Detect which cell encompasses the target text, then output its [x, y] center coordinate. 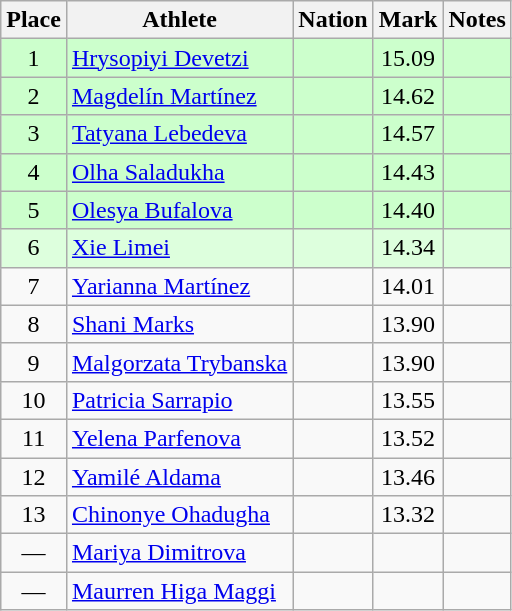
Yelena Parfenova [179, 438]
Patricia Sarrapio [179, 400]
13.32 [408, 515]
1 [34, 58]
15.09 [408, 58]
Chinonye Ohadugha [179, 515]
3 [34, 134]
14.43 [408, 172]
2 [34, 96]
14.34 [408, 248]
13.46 [408, 477]
14.40 [408, 210]
Notes [477, 20]
Xie Limei [179, 248]
11 [34, 438]
Yarianna Martínez [179, 286]
14.62 [408, 96]
12 [34, 477]
Mark [408, 20]
4 [34, 172]
Olha Saladukha [179, 172]
Shani Marks [179, 324]
Mariya Dimitrova [179, 553]
9 [34, 362]
Hrysopiyi Devetzi [179, 58]
Magdelín Martínez [179, 96]
14.01 [408, 286]
13 [34, 515]
Athlete [179, 20]
Olesya Bufalova [179, 210]
8 [34, 324]
7 [34, 286]
5 [34, 210]
13.52 [408, 438]
Malgorzata Trybanska [179, 362]
Nation [333, 20]
6 [34, 248]
Tatyana Lebedeva [179, 134]
13.55 [408, 400]
Place [34, 20]
Maurren Higa Maggi [179, 591]
Yamilé Aldama [179, 477]
14.57 [408, 134]
10 [34, 400]
